Locate the cell with the specified text and output its [x, y] center coordinate. 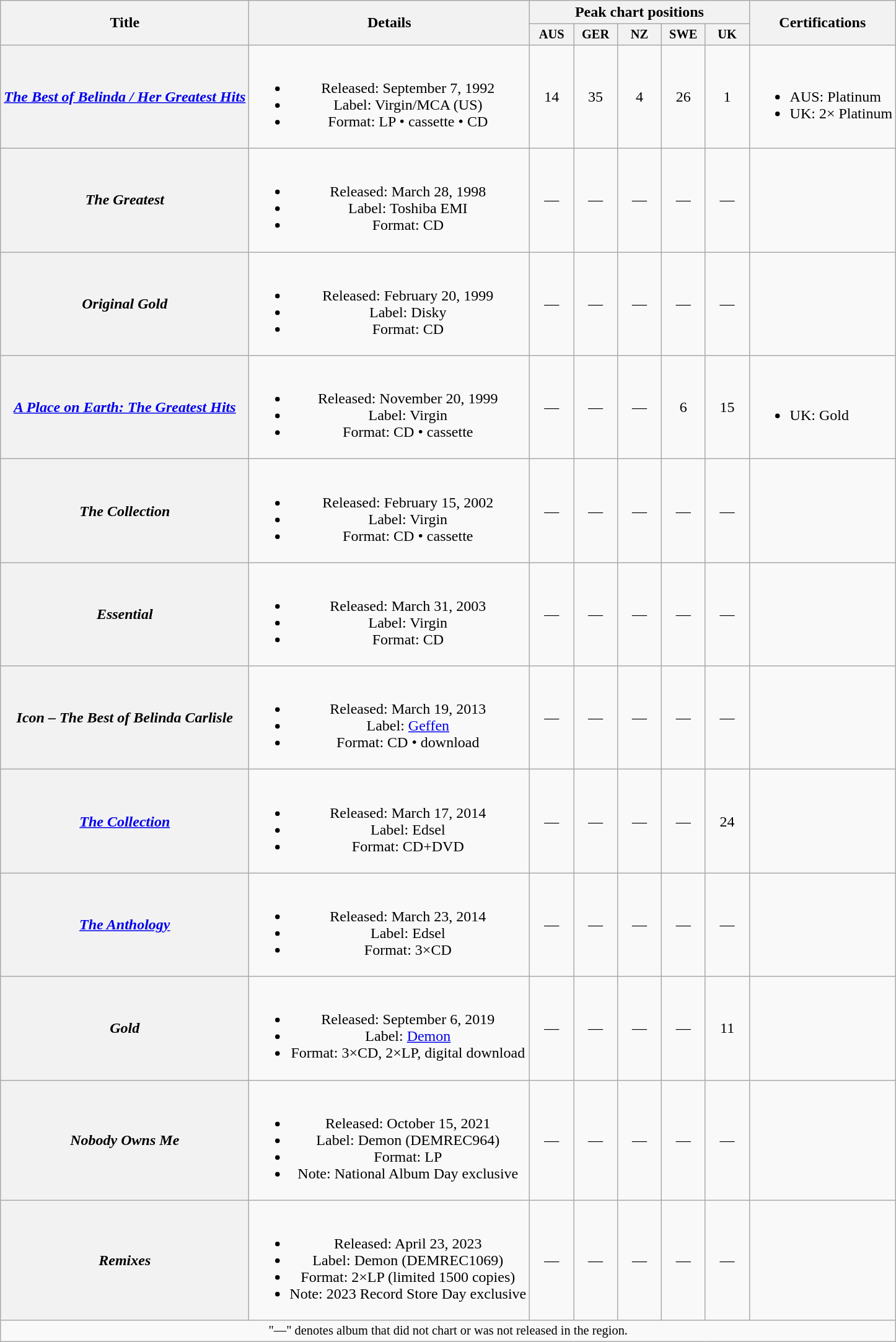
Released: March 23, 2014Label: EdselFormat: 3×CD [389, 924]
Released: November 20, 1999Label: VirginFormat: CD • cassette [389, 408]
The Best of Belinda / Her Greatest Hits [125, 97]
Essential [125, 615]
The Anthology [125, 924]
Released: February 15, 2002Label: VirginFormat: CD • cassette [389, 511]
11 [727, 1028]
Remixes [125, 1260]
Icon – The Best of Belinda Carlisle [125, 717]
Released: April 23, 2023Label: Demon (DEMREC1069)Format: 2×LP (limited 1500 copies)Note: 2023 Record Store Day exclusive [389, 1260]
15 [727, 408]
35 [596, 97]
Peak chart positions [639, 12]
AUS [551, 35]
AUS: PlatinumUK: 2× Platinum [823, 97]
Released: March 17, 2014Label: EdselFormat: CD+DVD [389, 822]
6 [683, 408]
A Place on Earth: The Greatest Hits [125, 408]
GER [596, 35]
UK: Gold [823, 408]
1 [727, 97]
Nobody Owns Me [125, 1140]
Released: October 15, 2021Label: Demon (DEMREC964)Format: LPNote: National Album Day exclusive [389, 1140]
"—" denotes album that did not chart or was not released in the region. [449, 1331]
14 [551, 97]
Released: February 20, 1999Label: DiskyFormat: CD [389, 304]
Title [125, 23]
Released: March 31, 2003Label: VirginFormat: CD [389, 615]
4 [639, 97]
SWE [683, 35]
Original Gold [125, 304]
24 [727, 822]
Gold [125, 1028]
Certifications [823, 23]
Released: September 6, 2019Label: DemonFormat: 3×CD, 2×LP, digital download [389, 1028]
Released: March 28, 1998Label: Toshiba EMI Format: CD [389, 201]
UK [727, 35]
Released: September 7, 1992Label: Virgin/MCA (US)Format: LP • cassette • CD [389, 97]
NZ [639, 35]
Released: March 19, 2013Label: GeffenFormat: CD • download [389, 717]
Details [389, 23]
The Greatest [125, 201]
26 [683, 97]
